Search for the cell housing the specified text and yield its [X, Y] center coordinate. 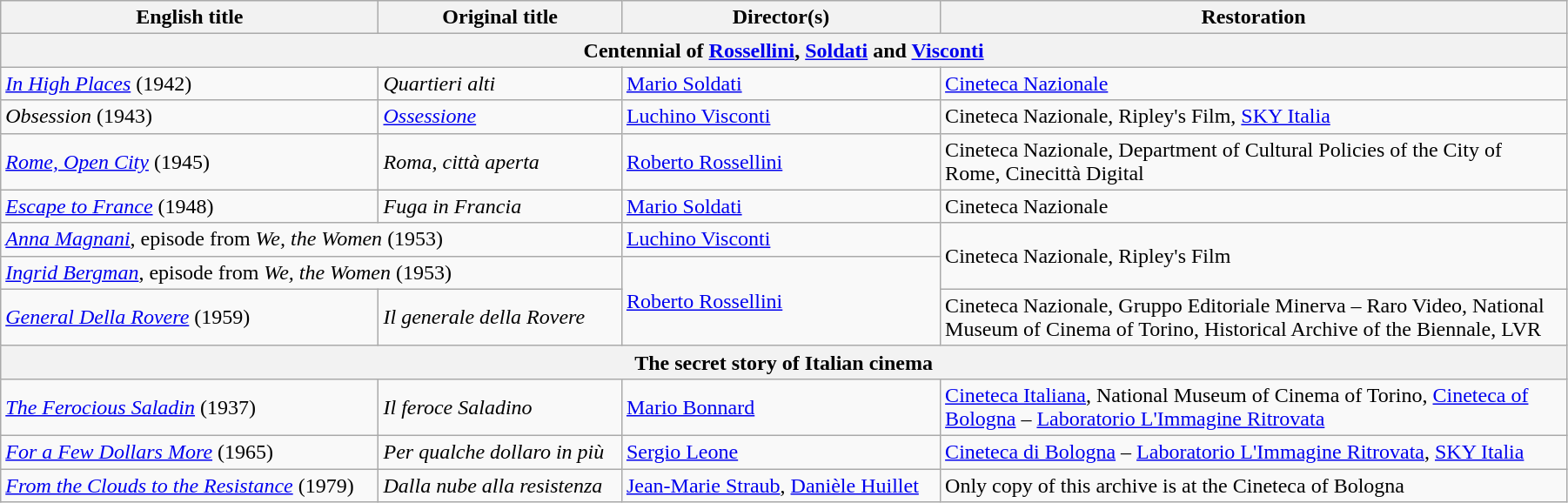
Obsession (1943) [190, 117]
Cineteca Nazionale, Ripley's Film, SKY Italia [1254, 117]
Cineteca di Bologna – Laboratorio L'Immagine Ritrovata, SKY Italia [1254, 452]
Cineteca Nazionale, Ripley's Film [1254, 256]
General Della Rovere (1959) [190, 317]
Escape to France (1948) [190, 206]
Cineteca Nazionale, Department of Cultural Policies of the City of Rome, Cinecittà Digital [1254, 162]
The secret story of Italian cinema [784, 362]
Cineteca Nazionale, Gruppo Editoriale Minerva – Raro Video, National Museum of Cinema of Torino, Historical Archive of the Biennale, LVR [1254, 317]
Ossessione [499, 117]
In High Places (1942) [190, 84]
Jean-Marie Straub, Danièle Huillet [781, 485]
English title [190, 17]
Original title [499, 17]
Il feroce Saladino [499, 407]
The Ferocious Saladin (1937) [190, 407]
Dalla nube alla resistenza [499, 485]
Roma, città aperta [499, 162]
Fuga in Francia [499, 206]
Per qualche dollaro in più [499, 452]
Ingrid Bergman, episode from We, the Women (1953) [312, 272]
Mario Bonnard [781, 407]
Anna Magnani, episode from We, the Women (1953) [312, 239]
Centennial of Rossellini, Soldati and Visconti [784, 50]
Quartieri alti [499, 84]
Il generale della Rovere [499, 317]
Sergio Leone [781, 452]
Director(s) [781, 17]
Restoration [1254, 17]
Rome, Open City (1945) [190, 162]
For a Few Dollars More (1965) [190, 452]
Only copy of this archive is at the Cineteca of Bologna [1254, 485]
Cineteca Italiana, National Museum of Cinema of Torino, Cineteca of Bologna – Laboratorio L'Immagine Ritrovata [1254, 407]
From the Clouds to the Resistance (1979) [190, 485]
